Search for the cell housing the specified text and yield its (X, Y) center coordinate. 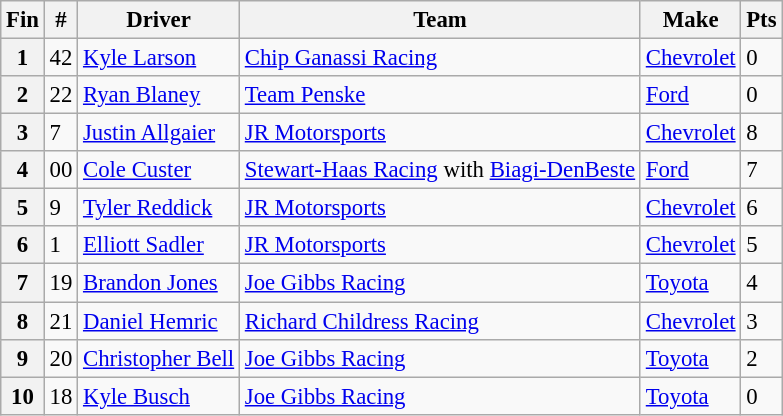
Daniel Hemric (159, 321)
Chip Ganassi Racing (440, 58)
Tyler Reddick (159, 208)
Team Penske (440, 95)
Team (440, 20)
20 (60, 358)
Elliott Sadler (159, 245)
00 (60, 170)
# (60, 20)
Ryan Blaney (159, 95)
Driver (159, 20)
Kyle Larson (159, 58)
Richard Childress Racing (440, 321)
Stewart-Haas Racing with Biagi-DenBeste (440, 170)
19 (60, 283)
10 (23, 396)
22 (60, 95)
Cole Custer (159, 170)
Christopher Bell (159, 358)
21 (60, 321)
42 (60, 58)
18 (60, 396)
Pts (762, 20)
Kyle Busch (159, 396)
Make (690, 20)
Brandon Jones (159, 283)
Justin Allgaier (159, 133)
Fin (23, 20)
